Determine the (X, Y) coordinate at the center of the cell enclosing the given text.  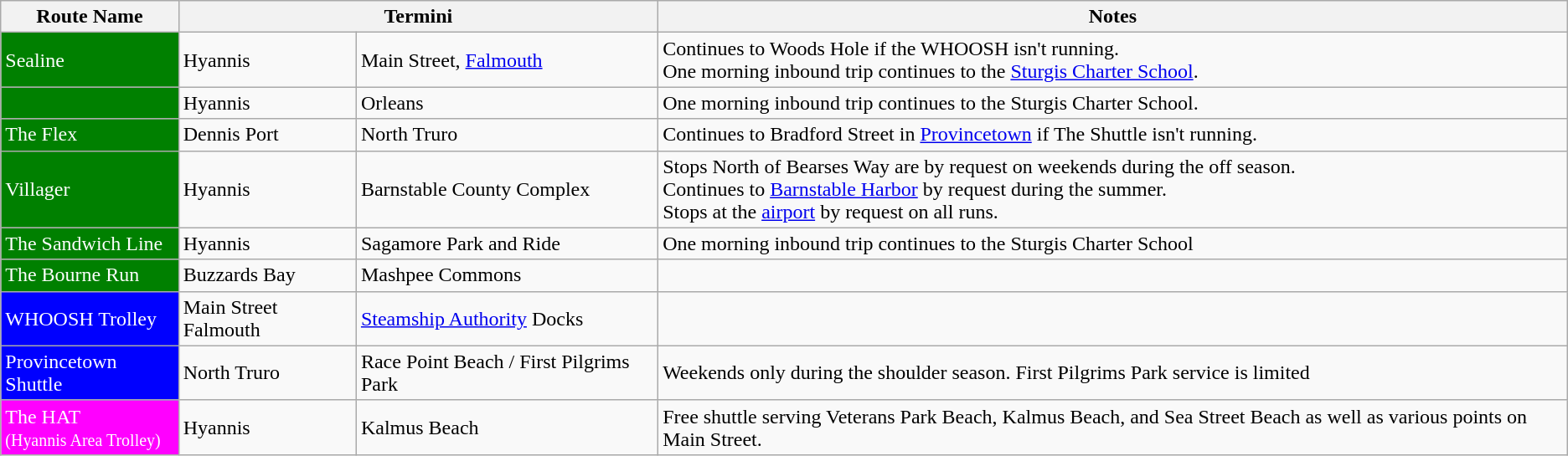
Route Name (90, 17)
The Flex (90, 135)
Sealine (90, 60)
Free shuttle serving Veterans Park Beach, Kalmus Beach, and Sea Street Beach as well as various points on Main Street. (1113, 427)
Barnstable County Complex (507, 189)
Main Street Falmouth (267, 318)
One morning inbound trip continues to the Sturgis Charter School. (1113, 103)
Continues to Woods Hole if the WHOOSH isn't running. One morning inbound trip continues to the Sturgis Charter School. (1113, 60)
Termini (418, 17)
Continues to Bradford Street in Provincetown if The Shuttle isn't running. (1113, 135)
The HAT (Hyannis Area Trolley) (90, 427)
Buzzards Bay (267, 275)
Main Street, Falmouth (507, 60)
WHOOSH Trolley (90, 318)
Notes (1113, 17)
Orleans (507, 103)
Villager (90, 189)
The Bourne Run (90, 275)
Provincetown Shuttle (90, 373)
The Sandwich Line (90, 243)
Sagamore Park and Ride (507, 243)
Weekends only during the shoulder season. First Pilgrims Park service is limited (1113, 373)
Dennis Port (267, 135)
One morning inbound trip continues to the Sturgis Charter School (1113, 243)
Mashpee Commons (507, 275)
Steamship Authority Docks (507, 318)
Race Point Beach / First Pilgrims Park (507, 373)
Kalmus Beach (507, 427)
